Determine the [X, Y] coordinate at the center of the cell enclosing the given text.  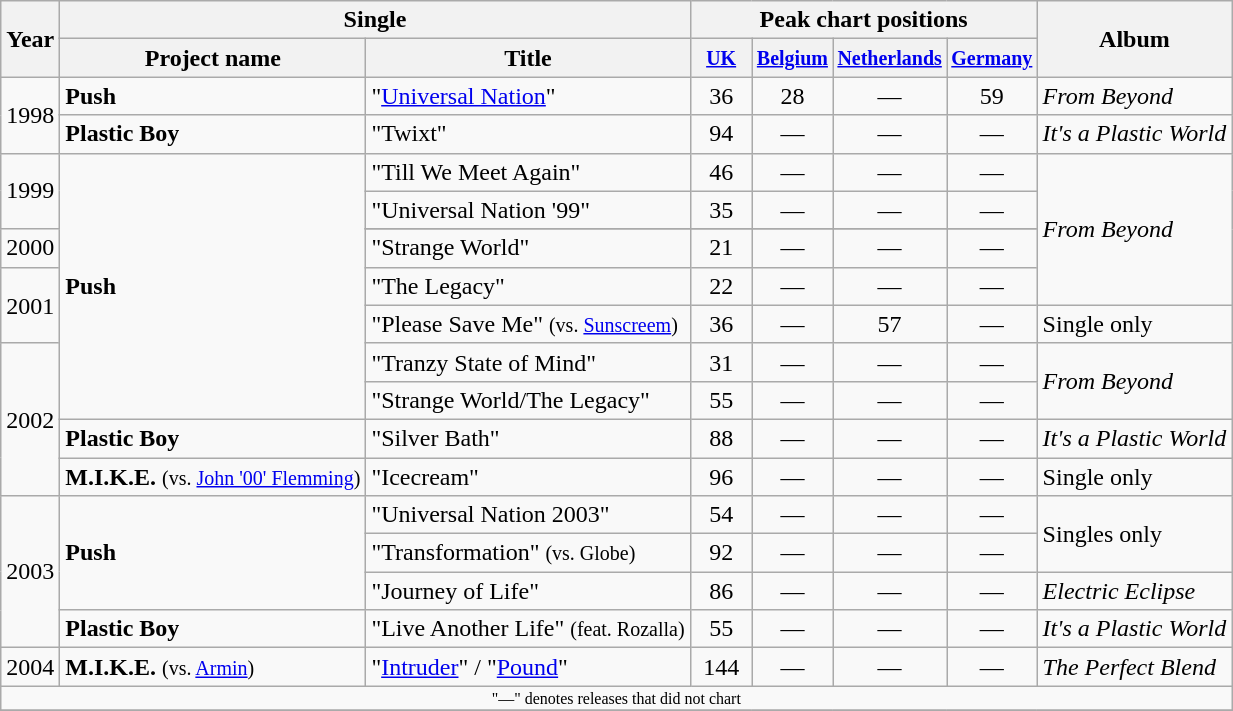
"Twixt" [528, 134]
28 [792, 96]
The Perfect Blend [1134, 667]
"The Legacy" [528, 286]
Album [1134, 39]
2000 [30, 248]
"Icecream" [528, 477]
144 [721, 667]
"Please Save Me" (vs. Sunscreem) [528, 324]
2002 [30, 419]
"Intruder" / "Pound" [528, 667]
1998 [30, 115]
Peak chart positions [864, 20]
Belgium [792, 58]
"—" denotes releases that did not chart [616, 698]
"Universal Nation 2003" [528, 515]
"Silver Bath" [528, 438]
22 [721, 286]
Single [375, 20]
59 [992, 96]
Year [30, 39]
92 [721, 553]
"Live Another Life" (feat. Rozalla) [528, 629]
57 [890, 324]
"Tranzy State of Mind" [528, 362]
"Till We Meet Again" [528, 172]
"Strange World/The Legacy" [528, 400]
35 [721, 210]
Singles only [1134, 534]
46 [721, 172]
Germany [992, 58]
M.I.K.E. (vs. John '00' Flemming) [213, 477]
94 [721, 134]
Netherlands [890, 58]
"Strange World" [528, 248]
Project name [213, 58]
M.I.K.E. (vs. Armin) [213, 667]
"Journey of Life" [528, 591]
"Transformation" (vs. Globe) [528, 553]
UK [721, 58]
Title [528, 58]
"Universal Nation" [528, 96]
1999 [30, 191]
21 [721, 248]
31 [721, 362]
Electric Eclipse [1134, 591]
2004 [30, 667]
54 [721, 515]
86 [721, 591]
88 [721, 438]
2003 [30, 572]
2001 [30, 305]
"Universal Nation '99" [528, 210]
96 [721, 477]
